For the text-containing cell, return its midpoint in (X, Y) coordinate format. 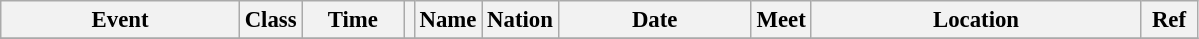
Time (353, 20)
Date (654, 20)
Location (976, 20)
Meet (781, 20)
Class (270, 20)
Event (120, 20)
Name (448, 20)
Nation (520, 20)
Ref (1169, 20)
